Provide the [x, y] coordinate of the cell's center where the given text is located.  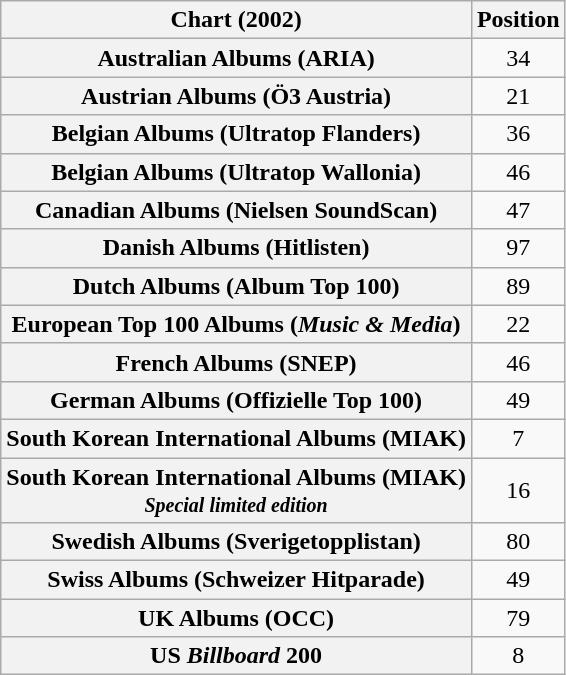
21 [518, 96]
22 [518, 324]
French Albums (SNEP) [236, 362]
16 [518, 490]
47 [518, 210]
97 [518, 248]
German Albums (Offizielle Top 100) [236, 400]
Position [518, 20]
89 [518, 286]
Danish Albums (Hitlisten) [236, 248]
79 [518, 618]
US Billboard 200 [236, 656]
European Top 100 Albums (Music & Media) [236, 324]
7 [518, 438]
South Korean International Albums (MIAK)Special limited edition [236, 490]
Dutch Albums (Album Top 100) [236, 286]
36 [518, 134]
Canadian Albums (Nielsen SoundScan) [236, 210]
80 [518, 542]
UK Albums (OCC) [236, 618]
Swiss Albums (Schweizer Hitparade) [236, 580]
Belgian Albums (Ultratop Wallonia) [236, 172]
Austrian Albums (Ö3 Austria) [236, 96]
Belgian Albums (Ultratop Flanders) [236, 134]
Australian Albums (ARIA) [236, 58]
Swedish Albums (Sverigetopplistan) [236, 542]
34 [518, 58]
8 [518, 656]
Chart (2002) [236, 20]
South Korean International Albums (MIAK) [236, 438]
